Identify which cell holds the provided text, then report its [x, y] central coordinate. 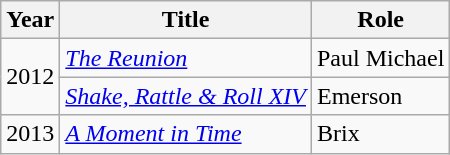
Emerson [380, 96]
Title [186, 20]
Shake, Rattle & Roll XIV [186, 96]
Role [380, 20]
Paul Michael [380, 58]
2013 [30, 134]
2012 [30, 77]
A Moment in Time [186, 134]
Brix [380, 134]
The Reunion [186, 58]
Year [30, 20]
